Output the (X, Y) coordinate of the center of the cell containing the given text.  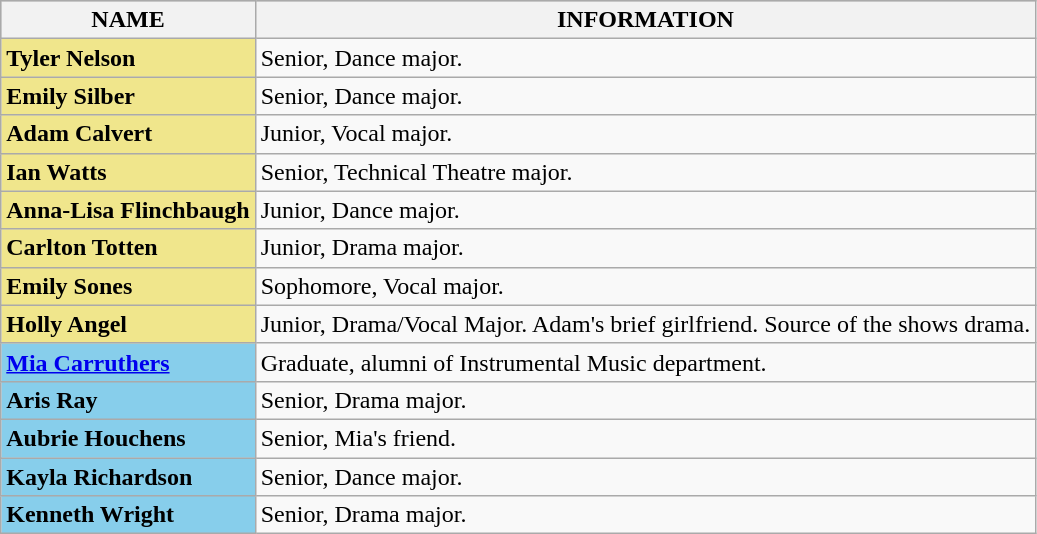
INFORMATION (645, 20)
Kenneth Wright (128, 515)
Mia Carruthers (128, 362)
Sophomore, Vocal major. (645, 286)
Emily Sones (128, 286)
Senior, Technical Theatre major. (645, 172)
Junior, Vocal major. (645, 134)
Kayla Richardson (128, 477)
Aubrie Houchens (128, 438)
NAME (128, 20)
Emily Silber (128, 96)
Junior, Drama/Vocal Major. Adam's brief girlfriend. Source of the shows drama. (645, 324)
Adam Calvert (128, 134)
Carlton Totten (128, 248)
Tyler Nelson (128, 58)
Holly Angel (128, 324)
Junior, Drama major. (645, 248)
Anna-Lisa Flinchbaugh (128, 210)
Senior, Mia's friend. (645, 438)
Junior, Dance major. (645, 210)
Aris Ray (128, 400)
Graduate, alumni of Instrumental Music department. (645, 362)
Ian Watts (128, 172)
